Locate the cell with the specified text and output its [x, y] center coordinate. 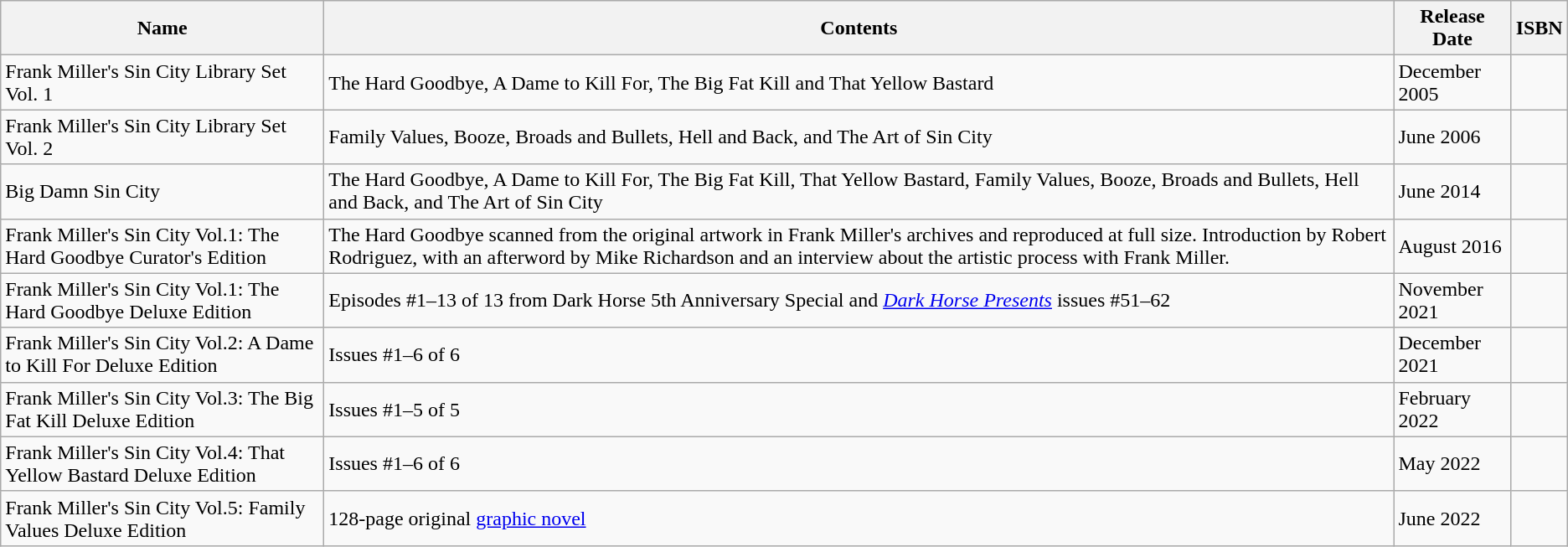
Name [162, 28]
Frank Miller's Sin City Vol.1: The Hard Goodbye Deluxe Edition [162, 300]
Episodes #1–13 of 13 from Dark Horse 5th Anniversary Special and Dark Horse Presents issues #51–62 [859, 300]
Family Values, Booze, Broads and Bullets, Hell and Back, and The Art of Sin City [859, 137]
Frank Miller's Sin City Vol.3: The Big Fat Kill Deluxe Edition [162, 409]
June 2022 [1452, 518]
December 2021 [1452, 355]
December 2005 [1452, 82]
Big Damn Sin City [162, 191]
June 2006 [1452, 137]
Release Date [1452, 28]
February 2022 [1452, 409]
May 2022 [1452, 464]
The Hard Goodbye, A Dame to Kill For, The Big Fat Kill and That Yellow Bastard [859, 82]
128-page original graphic novel [859, 518]
Frank Miller's Sin City Library Set Vol. 1 [162, 82]
ISBN [1540, 28]
Issues #1–5 of 5 [859, 409]
Frank Miller's Sin City Library Set Vol. 2 [162, 137]
August 2016 [1452, 246]
November 2021 [1452, 300]
Frank Miller's Sin City Vol.5: Family Values Deluxe Edition [162, 518]
Frank Miller's Sin City Vol.1: The Hard Goodbye Curator's Edition [162, 246]
June 2014 [1452, 191]
Frank Miller's Sin City Vol.2: A Dame to Kill For Deluxe Edition [162, 355]
Frank Miller's Sin City Vol.4: That Yellow Bastard Deluxe Edition [162, 464]
Contents [859, 28]
